Search for the cell housing the specified text and yield its [x, y] center coordinate. 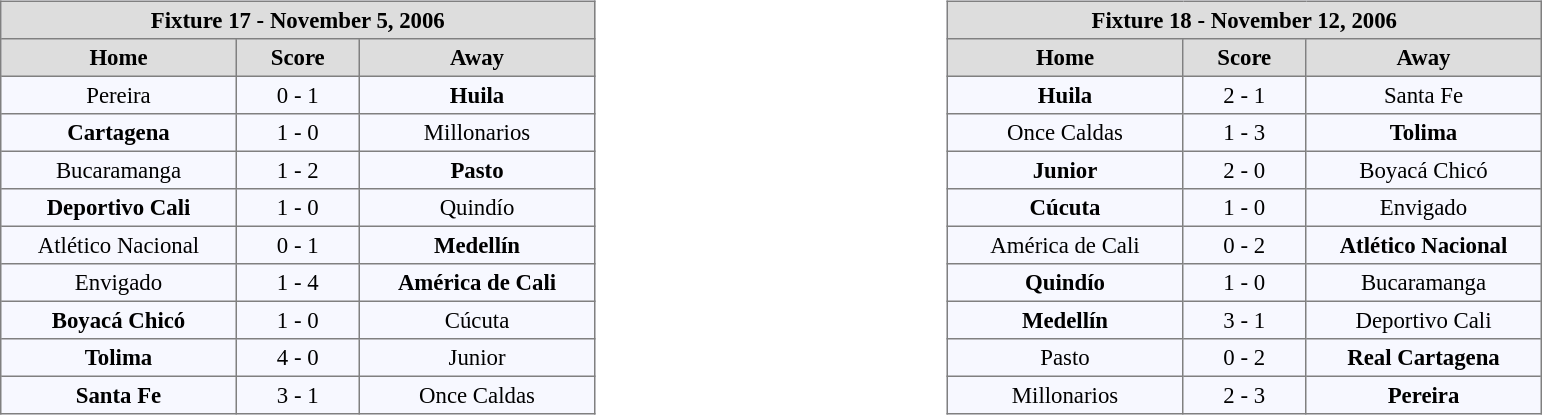
2 - 0 [1244, 170]
1 - 3 [1244, 133]
Real Cartagena [1424, 358]
2 - 1 [1244, 95]
4 - 0 [298, 358]
2 - 3 [1244, 395]
Fixture 17 - November 5, 2006 [298, 20]
1 - 2 [298, 170]
1 - 4 [298, 283]
Fixture 18 - November 12, 2006 [1244, 20]
Cartagena [119, 133]
